Output the [x, y] coordinate of the center of the cell containing the given text.  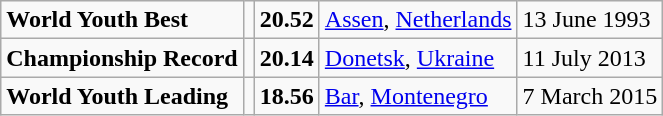
Bar, Montenegro [418, 96]
Assen, Netherlands [418, 20]
World Youth Leading [122, 96]
11 July 2013 [590, 58]
13 June 1993 [590, 20]
18.56 [286, 96]
20.14 [286, 58]
Donetsk, Ukraine [418, 58]
20.52 [286, 20]
7 March 2015 [590, 96]
Championship Record [122, 58]
World Youth Best [122, 20]
